Detect which cell encompasses the target text, then output its [x, y] center coordinate. 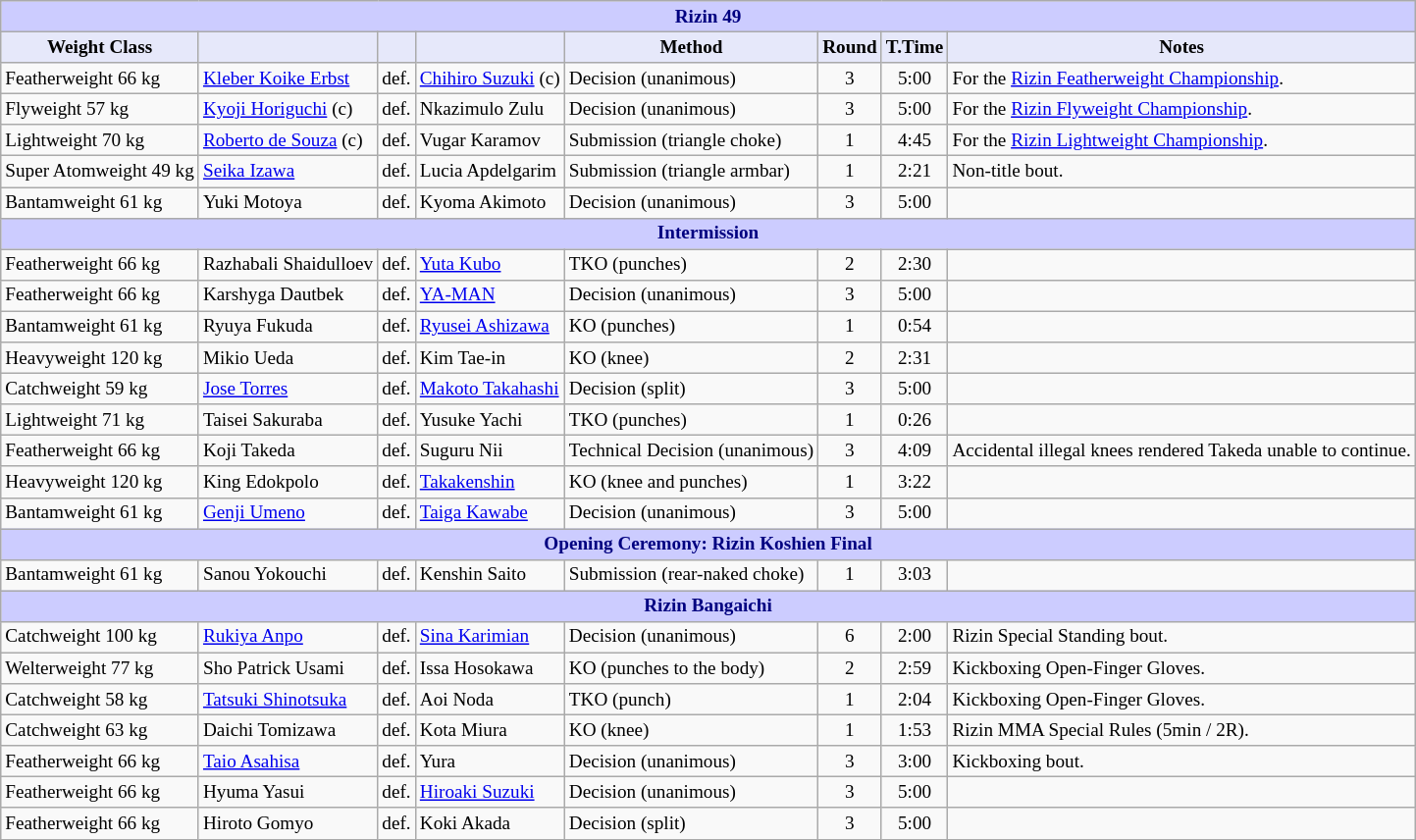
King Edokpolo [288, 482]
Welterweight 77 kg [100, 668]
Nkazimulo Zulu [490, 109]
Notes [1181, 47]
Sho Patrick Usami [288, 668]
2:00 [915, 637]
Submission (rear-naked choke) [691, 575]
Kim Tae-in [490, 358]
Takakenshin [490, 482]
Karshyga Dautbek [288, 295]
Kyoji Horiguchi (c) [288, 109]
2:30 [915, 265]
Technical Decision (unanimous) [691, 451]
Daichi Tomizawa [288, 730]
Lightweight 71 kg [100, 420]
Rukiya Anpo [288, 637]
Taiga Kawabe [490, 513]
Sanou Yokouchi [288, 575]
Rizin 49 [708, 17]
4:09 [915, 451]
1:53 [915, 730]
KO (knee and punches) [691, 482]
Kenshin Saito [490, 575]
Non-title bout. [1181, 172]
Genji Umeno [288, 513]
Seika Izawa [288, 172]
4:45 [915, 140]
Ryusei Ashizawa [490, 327]
Submission (triangle choke) [691, 140]
Catchweight 59 kg [100, 389]
Super Atomweight 49 kg [100, 172]
Razhabali Shaidulloev [288, 265]
0:54 [915, 327]
Jose Torres [288, 389]
Round [850, 47]
Lightweight 70 kg [100, 140]
2:21 [915, 172]
Submission (triangle armbar) [691, 172]
Aoi Noda [490, 700]
Catchweight 63 kg [100, 730]
Accidental illegal knees rendered Takeda unable to continue. [1181, 451]
2:04 [915, 700]
Catchweight 58 kg [100, 700]
Kleber Koike Erbst [288, 79]
Yura [490, 761]
2:31 [915, 358]
Kyoma Akimoto [490, 202]
YA-MAN [490, 295]
Chihiro Suzuki (c) [490, 79]
Intermission [708, 234]
Taio Asahisa [288, 761]
3:03 [915, 575]
For the Rizin Lightweight Championship. [1181, 140]
Opening Ceremony: Rizin Koshien Final [708, 544]
Catchweight 100 kg [100, 637]
Makoto Takahashi [490, 389]
For the Rizin Featherweight Championship. [1181, 79]
Ryuya Fukuda [288, 327]
6 [850, 637]
Suguru Nii [490, 451]
Yuki Motoya [288, 202]
Method [691, 47]
Koki Akada [490, 823]
Yuta Kubo [490, 265]
Vugar Karamov [490, 140]
Lucia Apdelgarim [490, 172]
2:59 [915, 668]
Rizin Special Standing bout. [1181, 637]
TKO (punch) [691, 700]
Hiroaki Suzuki [490, 793]
KO (punches to the body) [691, 668]
KO (punches) [691, 327]
3:00 [915, 761]
Issa Hosokawa [490, 668]
Weight Class [100, 47]
Kickboxing bout. [1181, 761]
0:26 [915, 420]
Hiroto Gomyo [288, 823]
Sina Karimian [490, 637]
Taisei Sakuraba [288, 420]
Rizin MMA Special Rules (5min / 2R). [1181, 730]
T.Time [915, 47]
Roberto de Souza (c) [288, 140]
Koji Takeda [288, 451]
For the Rizin Flyweight Championship. [1181, 109]
Tatsuki Shinotsuka [288, 700]
Rizin Bangaichi [708, 606]
Yusuke Yachi [490, 420]
3:22 [915, 482]
Kota Miura [490, 730]
Mikio Ueda [288, 358]
Hyuma Yasui [288, 793]
Flyweight 57 kg [100, 109]
